Locate the cell with the specified text and output its [X, Y] center coordinate. 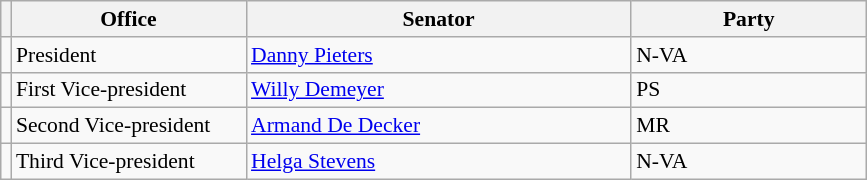
Party [748, 19]
President [128, 55]
PS [748, 90]
First Vice-president [128, 90]
Third Vice-president [128, 162]
MR [748, 126]
Armand De Decker [438, 126]
Office [128, 19]
Willy Demeyer [438, 90]
Helga Stevens [438, 162]
Danny Pieters [438, 55]
Second Vice-president [128, 126]
Senator [438, 19]
